Output the (x, y) coordinate of the center of the cell containing the given text.  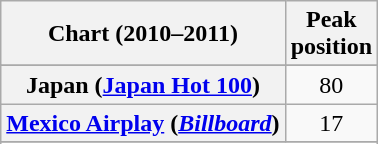
Peakposition (331, 34)
17 (331, 123)
Japan (Japan Hot 100) (143, 85)
Mexico Airplay (Billboard) (143, 123)
Chart (2010–2011) (143, 34)
80 (331, 85)
